Provide the [x, y] coordinate of the cell's center where the given text is located.  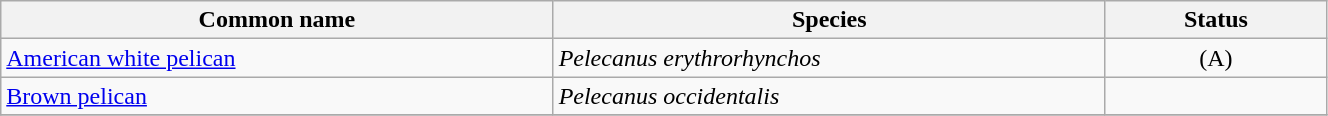
Status [1216, 20]
Brown pelican [277, 96]
Pelecanus occidentalis [829, 96]
Pelecanus erythrorhynchos [829, 58]
Common name [277, 20]
Species [829, 20]
American white pelican [277, 58]
(A) [1216, 58]
